Identify which cell holds the provided text, then report its (x, y) central coordinate. 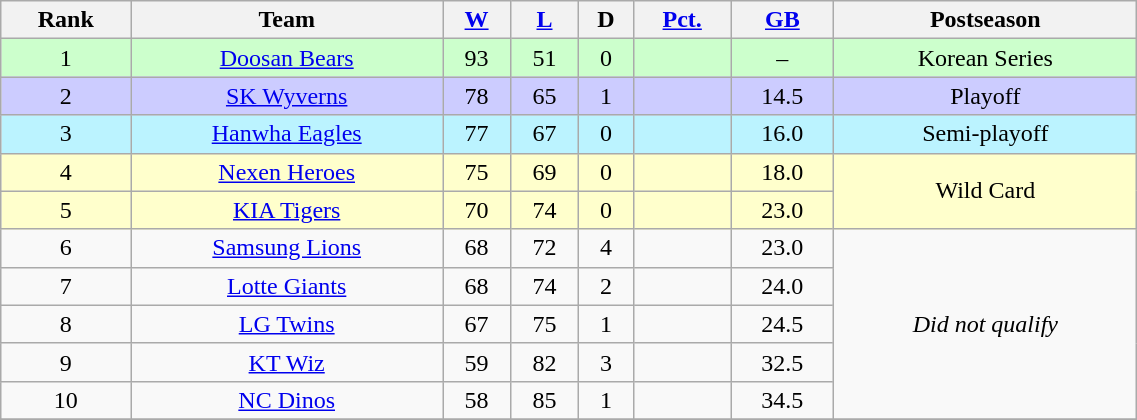
Team (287, 20)
Postseason (986, 20)
78 (477, 96)
59 (477, 362)
58 (477, 400)
82 (545, 362)
GB (782, 20)
8 (66, 324)
SK Wyverns (287, 96)
72 (545, 248)
14.5 (782, 96)
Playoff (986, 96)
NC Dinos (287, 400)
L (545, 20)
69 (545, 172)
5 (66, 210)
70 (477, 210)
77 (477, 134)
Wild Card (986, 191)
16.0 (782, 134)
18.0 (782, 172)
Samsung Lions (287, 248)
10 (66, 400)
Hanwha Eagles (287, 134)
Korean Series (986, 58)
85 (545, 400)
Nexen Heroes (287, 172)
KIA Tigers (287, 210)
Rank (66, 20)
Pct. (682, 20)
D (606, 20)
24.5 (782, 324)
LG Twins (287, 324)
34.5 (782, 400)
9 (66, 362)
93 (477, 58)
W (477, 20)
KT Wiz (287, 362)
65 (545, 96)
Lotte Giants (287, 286)
Doosan Bears (287, 58)
6 (66, 248)
– (782, 58)
32.5 (782, 362)
Did not qualify (986, 324)
7 (66, 286)
24.0 (782, 286)
Semi-playoff (986, 134)
51 (545, 58)
